Find where the given text appears and provide that cell's center as (x, y) coordinate. 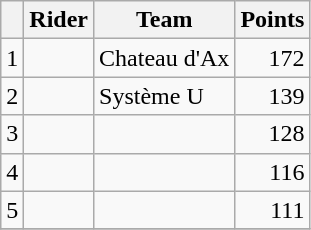
1 (12, 58)
2 (12, 96)
111 (272, 210)
172 (272, 58)
Système U (164, 96)
4 (12, 172)
Points (272, 20)
Team (164, 20)
116 (272, 172)
139 (272, 96)
Chateau d'Ax (164, 58)
3 (12, 134)
5 (12, 210)
Rider (59, 20)
128 (272, 134)
